Locate the cell with the specified text and output its (x, y) center coordinate. 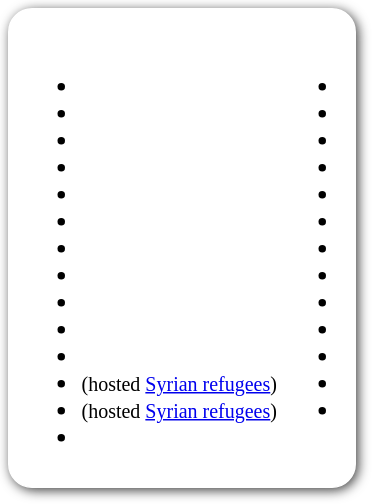
(hosted Syrian refugees) (hosted Syrian refugees) (149, 248)
